Detect which cell encompasses the target text, then output its [x, y] center coordinate. 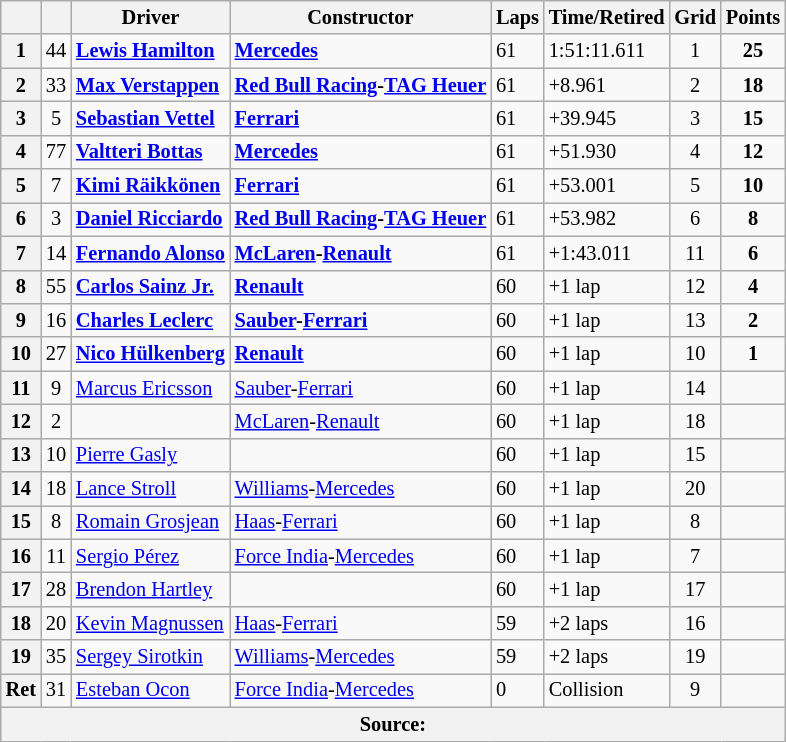
+39.945 [607, 118]
Daniel Ricciardo [150, 219]
+53.982 [607, 219]
Kimi Räikkönen [150, 186]
Brendon Hartley [150, 589]
+53.001 [607, 186]
Carlos Sainz Jr. [150, 287]
0 [518, 690]
Sergio Pérez [150, 556]
Laps [518, 17]
Charles Leclerc [150, 320]
+8.961 [607, 85]
28 [56, 589]
77 [56, 152]
27 [56, 354]
35 [56, 657]
Nico Hülkenberg [150, 354]
+1:43.011 [607, 253]
Lewis Hamilton [150, 51]
Driver [150, 17]
Pierre Gasly [150, 455]
Romain Grosjean [150, 522]
Esteban Ocon [150, 690]
Lance Stroll [150, 489]
Sergey Sirotkin [150, 657]
Kevin Magnussen [150, 623]
Grid [695, 17]
Valtteri Bottas [150, 152]
Sebastian Vettel [150, 118]
+51.930 [607, 152]
Marcus Ericsson [150, 388]
Source: [393, 724]
Points [753, 17]
55 [56, 287]
Fernando Alonso [150, 253]
Ret [21, 690]
33 [56, 85]
Max Verstappen [150, 85]
44 [56, 51]
Constructor [360, 17]
1:51:11.611 [607, 51]
31 [56, 690]
Collision [607, 690]
25 [753, 51]
Time/Retired [607, 17]
